For the text-containing cell, return its midpoint in (x, y) coordinate format. 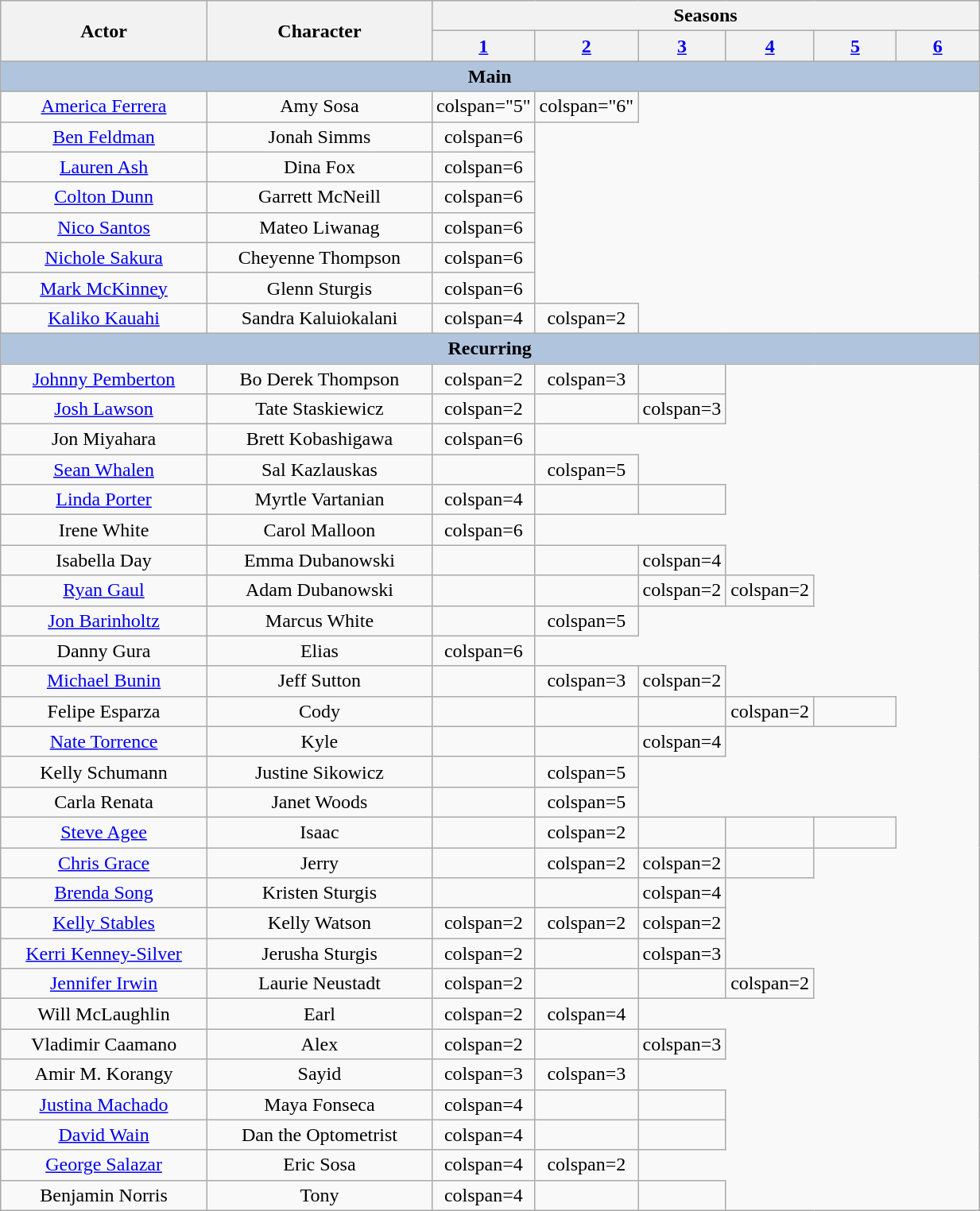
Janet Woods (320, 802)
Amy Sosa (320, 106)
Character (320, 31)
Emma Dubanowski (320, 560)
colspan="5" (484, 106)
Michael Bunin (104, 681)
Alex (320, 1044)
Kelly Schumann (104, 772)
George Salazar (104, 1165)
Main (490, 76)
Kelly Watson (320, 923)
Cheyenne Thompson (320, 257)
2 (587, 46)
Jonah Simms (320, 137)
Ben Feldman (104, 137)
Steve Agee (104, 832)
Myrtle Vartanian (320, 500)
Ryan Gaul (104, 590)
Amir M. Korangy (104, 1074)
4 (769, 46)
Elias (320, 651)
Brenda Song (104, 893)
Glenn Sturgis (320, 288)
Isabella Day (104, 560)
America Ferrera (104, 106)
Maya Fonseca (320, 1105)
Adam Dubanowski (320, 590)
Kerri Kenney-Silver (104, 954)
Lauren Ash (104, 167)
Sean Whalen (104, 470)
Mateo Liwanag (320, 227)
Earl (320, 1014)
6 (938, 46)
Linda Porter (104, 500)
Nichole Sakura (104, 257)
Jennifer Irwin (104, 984)
Eric Sosa (320, 1165)
Isaac (320, 832)
Sal Kazlauskas (320, 470)
Jeff Sutton (320, 681)
Colton Dunn (104, 197)
David Wain (104, 1135)
Garrett McNeill (320, 197)
Vladimir Caamano (104, 1044)
Sandra Kaluiokalani (320, 318)
Jerusha Sturgis (320, 954)
Tate Staskiewicz (320, 409)
Irene White (104, 530)
Carol Malloon (320, 530)
5 (855, 46)
Actor (104, 31)
Kyle (320, 741)
Justine Sikowicz (320, 772)
Danny Gura (104, 651)
Kelly Stables (104, 923)
Dan the Optometrist (320, 1135)
Brett Kobashigawa (320, 439)
Josh Lawson (104, 409)
Jon Miyahara (104, 439)
Sayid (320, 1074)
Nico Santos (104, 227)
Chris Grace (104, 862)
Nate Torrence (104, 741)
Kristen Sturgis (320, 893)
Bo Derek Thompson (320, 379)
Dina Fox (320, 167)
3 (682, 46)
Felipe Esparza (104, 711)
Jerry (320, 862)
Cody (320, 711)
Carla Renata (104, 802)
Jon Barinholtz (104, 621)
Laurie Neustadt (320, 984)
Benjamin Norris (104, 1195)
Tony (320, 1195)
Johnny Pemberton (104, 379)
1 (484, 46)
Justina Machado (104, 1105)
Mark McKinney (104, 288)
Marcus White (320, 621)
Will McLaughlin (104, 1014)
Kaliko Kauahi (104, 318)
Seasons (706, 16)
colspan="6" (587, 106)
Recurring (490, 348)
